Provide the (x, y) coordinate of the cell's center where the given text is located.  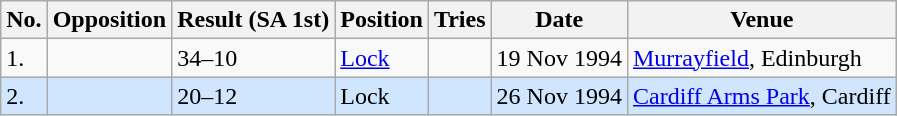
2. (24, 96)
No. (24, 20)
Opposition (109, 20)
Position (382, 20)
Tries (460, 20)
Cardiff Arms Park, Cardiff (762, 96)
Venue (762, 20)
34–10 (254, 58)
20–12 (254, 96)
19 Nov 1994 (559, 58)
26 Nov 1994 (559, 96)
Date (559, 20)
1. (24, 58)
Murrayfield, Edinburgh (762, 58)
Result (SA 1st) (254, 20)
